Return the [X, Y] coordinate for the center point of the cell that contains the specified text.  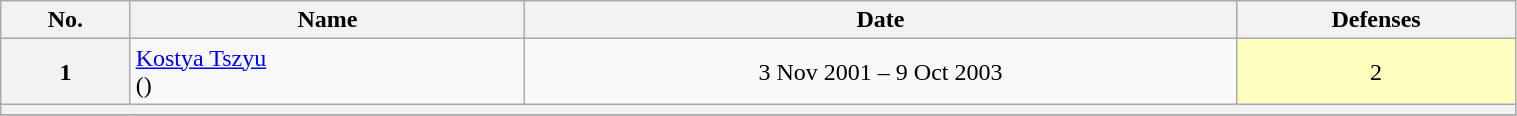
Date [880, 20]
No. [66, 20]
1 [66, 72]
Name [328, 20]
3 Nov 2001 – 9 Oct 2003 [880, 72]
Defenses [1376, 20]
Kostya Tszyu() [328, 72]
2 [1376, 72]
